Identify which cell holds the provided text, then report its [X, Y] central coordinate. 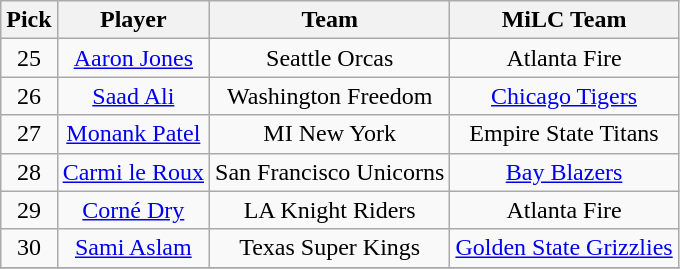
Monank Patel [133, 134]
Bay Blazers [564, 172]
Washington Freedom [330, 96]
Player [133, 20]
27 [29, 134]
Sami Aslam [133, 248]
Chicago Tigers [564, 96]
26 [29, 96]
30 [29, 248]
Corné Dry [133, 210]
Aaron Jones [133, 58]
MiLC Team [564, 20]
25 [29, 58]
Pick [29, 20]
San Francisco Unicorns [330, 172]
Golden State Grizzlies [564, 248]
29 [29, 210]
28 [29, 172]
MI New York [330, 134]
Seattle Orcas [330, 58]
Empire State Titans [564, 134]
Carmi le Roux [133, 172]
Team [330, 20]
Texas Super Kings [330, 248]
Saad Ali [133, 96]
LA Knight Riders [330, 210]
